Extract the [x, y] coordinate from the center of the cell holding the provided text.  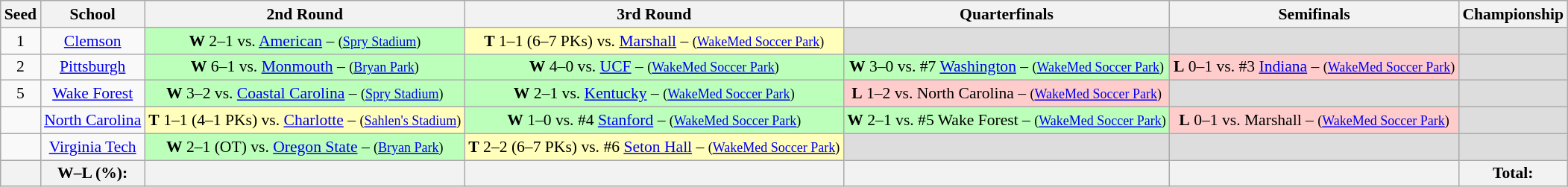
Seed [21, 14]
Semifinals [1314, 14]
T 1–1 (6–7 PKs) vs. Marshall – (WakeMed Soccer Park) [654, 41]
T 1–1 (4–1 PKs) vs. Charlotte – (Sahlen's Stadium) [304, 121]
Quarterfinals [1007, 14]
W 6–1 vs. Monmouth – (Bryan Park) [304, 67]
W 2–1 vs. American – (Spry Stadium) [304, 41]
Total: [1513, 174]
Clemson [92, 41]
1 [21, 41]
W 1–0 vs. #4 Stanford – (WakeMed Soccer Park) [654, 121]
2nd Round [304, 14]
W 2–1 vs. #5 Wake Forest – (WakeMed Soccer Park) [1007, 121]
L 0–1 vs. Marshall – (WakeMed Soccer Park) [1314, 121]
North Carolina [92, 121]
Championship [1513, 14]
W 2–1 vs. Kentucky – (WakeMed Soccer Park) [654, 94]
W 3–0 vs. #7 Washington – (WakeMed Soccer Park) [1007, 67]
2 [21, 67]
W 4–0 vs. UCF – (WakeMed Soccer Park) [654, 67]
Virginia Tech [92, 147]
L 1–2 vs. North Carolina – (WakeMed Soccer Park) [1007, 94]
Wake Forest [92, 94]
W–L (%): [92, 174]
W 2–1 (OT) vs. Oregon State – (Bryan Park) [304, 147]
School [92, 14]
L 0–1 vs. #3 Indiana – (WakeMed Soccer Park) [1314, 67]
W 3–2 vs. Coastal Carolina – (Spry Stadium) [304, 94]
3rd Round [654, 14]
T 2–2 (6–7 PKs) vs. #6 Seton Hall – (WakeMed Soccer Park) [654, 147]
Pittsburgh [92, 67]
5 [21, 94]
